Output the [x, y] coordinate of the center of the cell containing the given text.  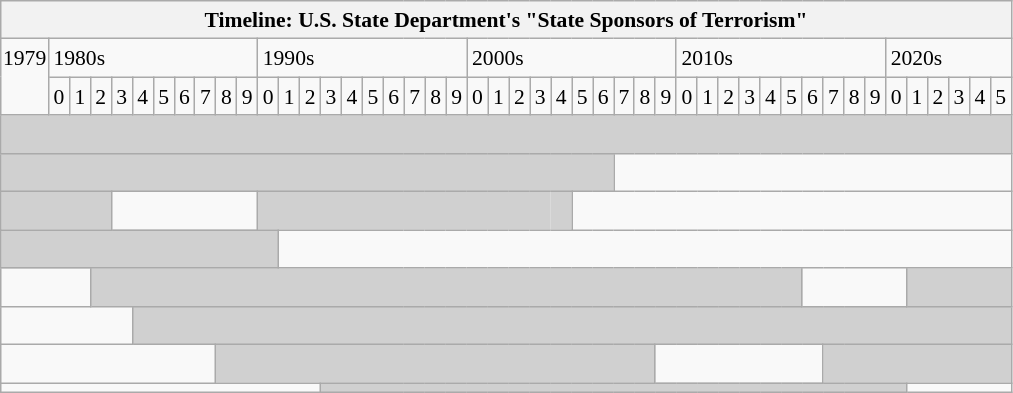
1980s [152, 58]
2000s [572, 58]
1990s [362, 58]
2010s [780, 58]
Timeline: U.S. State Department's "State Sponsors of Terrorism" [506, 20]
2020s [949, 58]
1979 [25, 77]
